Detect which cell encompasses the target text, then output its (X, Y) center coordinate. 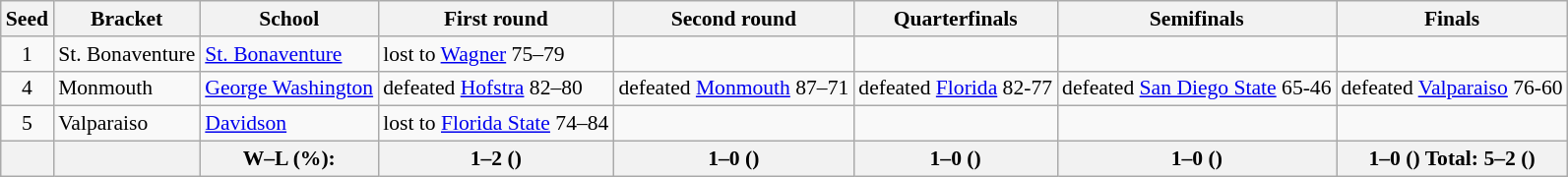
4 (28, 88)
lost to Florida State 74–84 (496, 124)
1–2 () (496, 159)
W–L (%): (289, 159)
Quarterfinals (955, 19)
defeated Valparaiso 76-60 (1453, 88)
5 (28, 124)
Valparaiso (126, 124)
defeated Hofstra 82–80 (496, 88)
Monmouth (126, 88)
Semifinals (1197, 19)
Davidson (289, 124)
First round (496, 19)
lost to Wagner 75–79 (496, 54)
defeated San Diego State 65-46 (1197, 88)
defeated Monmouth 87–71 (733, 88)
School (289, 19)
George Washington (289, 88)
Second round (733, 19)
Bracket (126, 19)
Seed (28, 19)
Finals (1453, 19)
1 (28, 54)
1–0 () Total: 5–2 () (1453, 159)
defeated Florida 82-77 (955, 88)
